Capture the cell that displays the provided text and extract its (x, y) central coordinate. 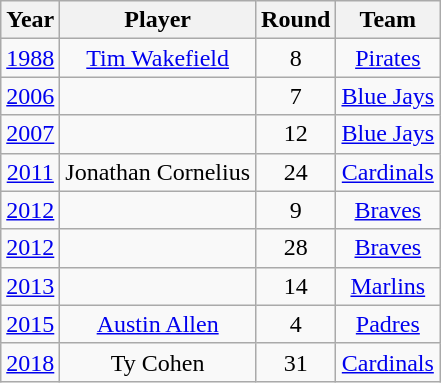
Marlins (388, 286)
Year (30, 20)
14 (296, 286)
2007 (30, 134)
Austin Allen (158, 324)
9 (296, 210)
2013 (30, 286)
28 (296, 248)
2011 (30, 172)
2015 (30, 324)
Team (388, 20)
2018 (30, 362)
Player (158, 20)
Round (296, 20)
2006 (30, 96)
7 (296, 96)
24 (296, 172)
31 (296, 362)
12 (296, 134)
Padres (388, 324)
Pirates (388, 58)
Tim Wakefield (158, 58)
8 (296, 58)
4 (296, 324)
Ty Cohen (158, 362)
1988 (30, 58)
Jonathan Cornelius (158, 172)
